Identify which cell holds the provided text, then report its [x, y] central coordinate. 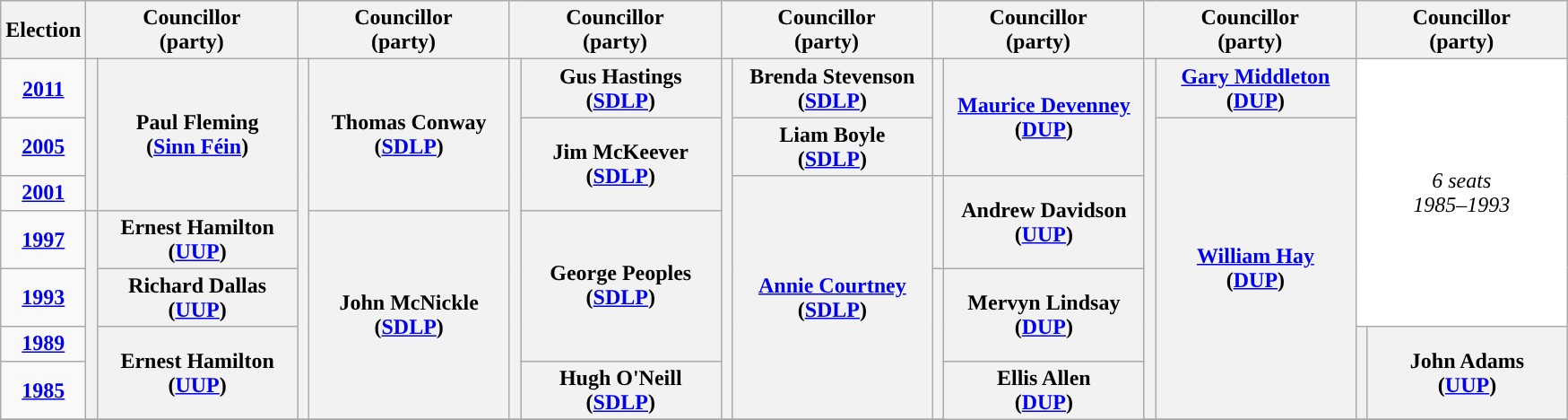
Jim McKeever (SDLP) [620, 163]
Gus Hastings (SDLP) [620, 88]
Ellis Allen (DUP) [1044, 389]
2011 [43, 88]
Gary Middleton (DUP) [1256, 88]
Mervyn Lindsay (DUP) [1044, 314]
John McNickle (SDLP) [409, 314]
1993 [43, 298]
2005 [43, 147]
Brenda Stevenson (SDLP) [833, 88]
John Adams (UUP) [1468, 373]
2001 [43, 193]
6 seats1985–1993 [1461, 193]
Paul Fleming (Sinn Féin) [197, 135]
Hugh O'Neill (SDLP) [620, 389]
Annie Courtney (SDLP) [833, 298]
1989 [43, 344]
Andrew Davidson (UUP) [1044, 223]
Election [43, 31]
1985 [43, 389]
Liam Boyle (SDLP) [833, 147]
George Peoples (SDLP) [620, 285]
1997 [43, 239]
Maurice Devenney (DUP) [1044, 118]
William Hay (DUP) [1256, 268]
Thomas Conway (SDLP) [409, 135]
Richard Dallas (UUP) [197, 298]
